Extract the [x, y] coordinate from the center of the cell holding the provided text.  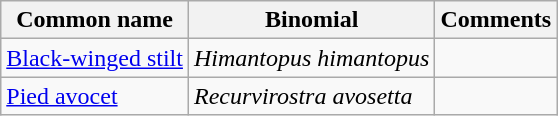
Black-winged stilt [95, 58]
Binomial [311, 20]
Recurvirostra avosetta [311, 96]
Himantopus himantopus [311, 58]
Pied avocet [95, 96]
Common name [95, 20]
Comments [496, 20]
